Provide the [x, y] coordinate of the cell's center where the given text is located.  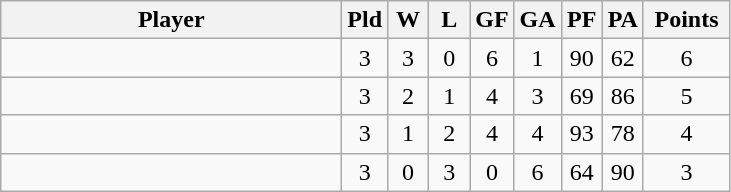
PF [582, 20]
64 [582, 172]
Points [686, 20]
62 [622, 58]
Player [172, 20]
GA [538, 20]
PA [622, 20]
GF [492, 20]
Pld [365, 20]
78 [622, 134]
W [408, 20]
69 [582, 96]
86 [622, 96]
5 [686, 96]
93 [582, 134]
L [450, 20]
